Determine the (x, y) coordinate at the center of the cell enclosing the given text.  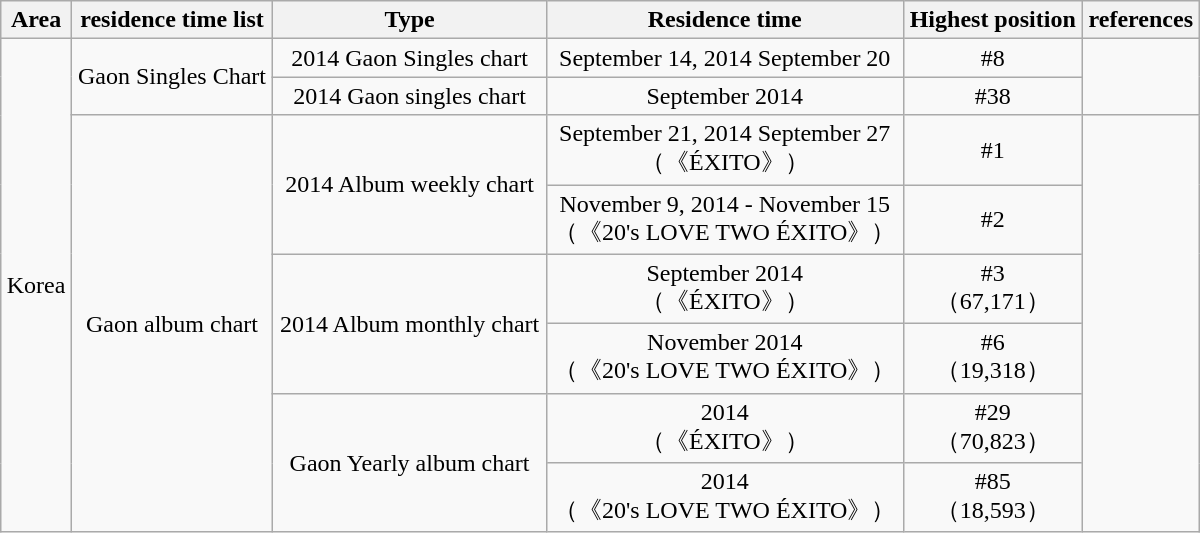
#6（19,318） (992, 359)
September 2014 (724, 96)
#3（67,171） (992, 289)
November 2014（《20's LOVE TWO ÉXITO》） (724, 359)
#38 (992, 96)
September 21, 2014 September 27（《ÉXITO》） (724, 150)
2014 Album monthly chart (410, 324)
2014 Album weekly chart (410, 184)
#2 (992, 219)
Gaon Yearly album chart (410, 462)
2014（《ÉXITO》） (724, 428)
#85（18,593） (992, 498)
Gaon Singles Chart (172, 77)
Gaon album chart (172, 324)
#29（70,823） (992, 428)
residence time list (172, 20)
2014（《20's LOVE TWO ÉXITO》） (724, 498)
Area (36, 20)
Korea (36, 286)
2014 Gaon Singles chart (410, 58)
2014 Gaon singles chart (410, 96)
Type (410, 20)
references (1140, 20)
September 14, 2014 September 20 (724, 58)
Highest position (992, 20)
Residence time (724, 20)
September 2014（《ÉXITO》） (724, 289)
November 9, 2014 - November 15（《20's LOVE TWO ÉXITO》） (724, 219)
#1 (992, 150)
#8 (992, 58)
